Extract the [X, Y] coordinate from the center of the cell holding the provided text.  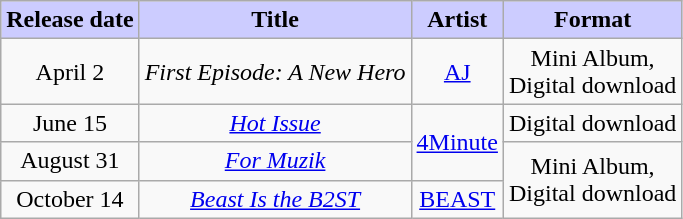
October 14 [70, 199]
April 2 [70, 72]
Hot Issue [275, 123]
Release date [70, 20]
Digital download [592, 123]
Title [275, 20]
First Episode: A New Hero [275, 72]
Beast Is the B2ST [275, 199]
BEAST [457, 199]
AJ [457, 72]
August 31 [70, 161]
June 15 [70, 123]
Format [592, 20]
4Minute [457, 142]
Artist [457, 20]
For Muzik [275, 161]
